Determine the [x, y] coordinate at the center of the cell enclosing the given text.  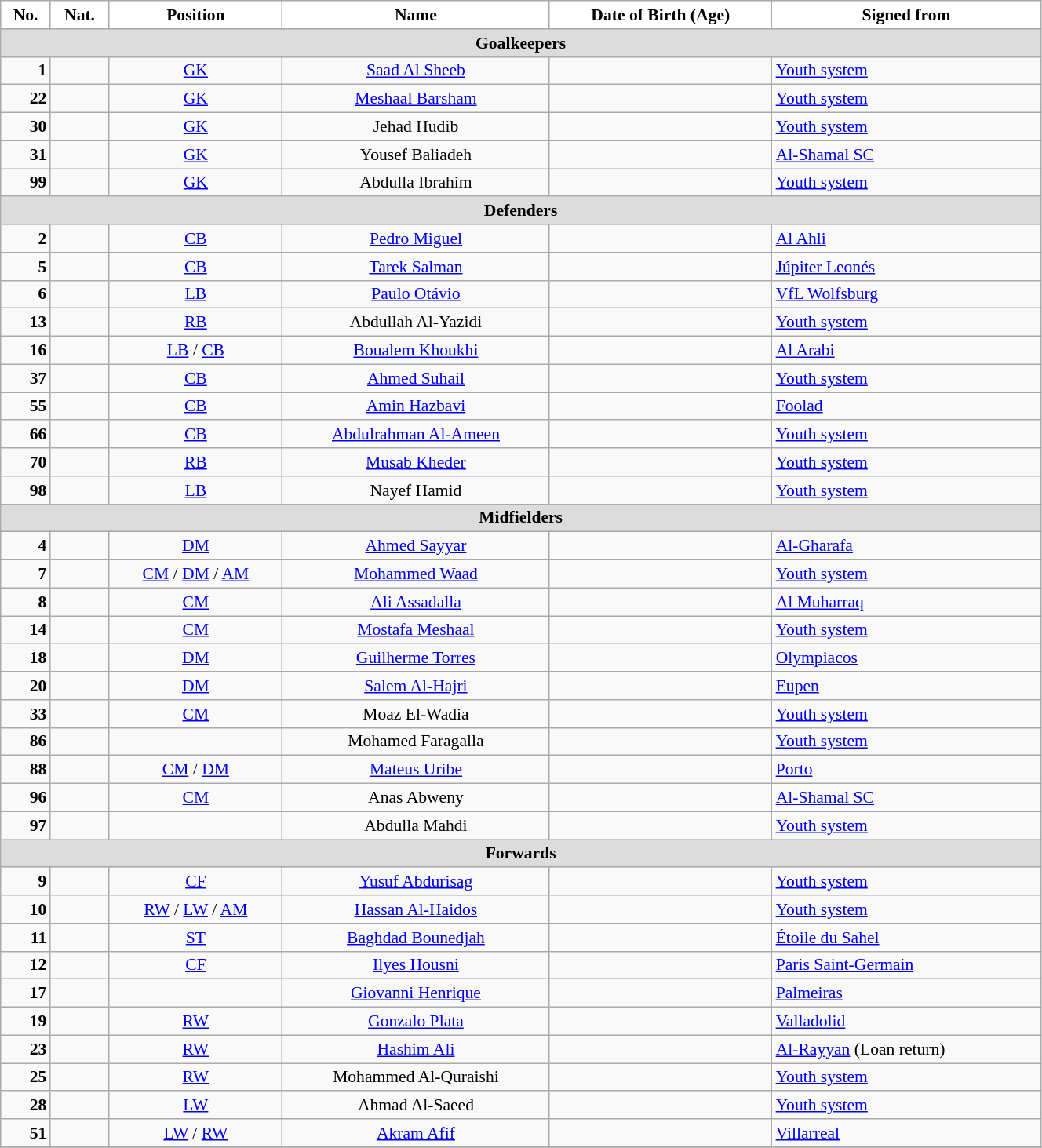
Villarreal [907, 1133]
LW [196, 1106]
10 [26, 909]
Yousef Baliadeh [416, 155]
12 [26, 965]
31 [26, 155]
16 [26, 351]
25 [26, 1077]
Meshaal Barsham [416, 99]
1 [26, 71]
Giovanni Henrique [416, 993]
Al-Gharafa [907, 546]
Name [416, 15]
Goalkeepers [521, 43]
Mohamed Faragalla [416, 742]
Ahmed Sayyar [416, 546]
No. [26, 15]
55 [26, 406]
20 [26, 686]
14 [26, 630]
Amin Hazbavi [416, 406]
Mohammed Waad [416, 574]
8 [26, 602]
Valladolid [907, 1022]
Pedro Miguel [416, 239]
Salem Al-Hajri [416, 686]
Mohammed Al-Quraishi [416, 1077]
Abdulrahman Al-Ameen [416, 435]
37 [26, 378]
Eupen [907, 686]
17 [26, 993]
VfL Wolfsburg [907, 294]
9 [26, 882]
7 [26, 574]
Palmeiras [907, 993]
33 [26, 714]
Saad Al Sheeb [416, 71]
Guilherme Torres [416, 658]
96 [26, 798]
ST [196, 938]
Ahmed Suhail [416, 378]
Paulo Otávio [416, 294]
Boualem Khoukhi [416, 351]
Hassan Al-Haidos [416, 909]
Moaz El-Wadia [416, 714]
Jehad Hudib [416, 127]
Al Arabi [907, 351]
RW / LW / AM [196, 909]
Paris Saint-Germain [907, 965]
Hashim Ali [416, 1049]
18 [26, 658]
5 [26, 267]
Musab Kheder [416, 462]
Forwards [521, 854]
Baghdad Bounedjah [416, 938]
Abdulla Ibrahim [416, 183]
Olympiacos [907, 658]
Anas Abweny [416, 798]
70 [26, 462]
2 [26, 239]
Porto [907, 770]
Ilyes Housni [416, 965]
Defenders [521, 211]
13 [26, 323]
98 [26, 490]
Signed from [907, 15]
11 [26, 938]
Al Muharraq [907, 602]
CM / DM [196, 770]
Tarek Salman [416, 267]
Al-Rayyan (Loan return) [907, 1049]
88 [26, 770]
28 [26, 1106]
Nayef Hamid [416, 490]
LW / RW [196, 1133]
Akram Afif [416, 1133]
Mateus Uribe [416, 770]
99 [26, 183]
Étoile du Sahel [907, 938]
66 [26, 435]
Date of Birth (Age) [661, 15]
4 [26, 546]
Ahmad Al-Saeed [416, 1106]
Gonzalo Plata [416, 1022]
CM / DM / AM [196, 574]
Midfielders [521, 518]
22 [26, 99]
Yusuf Abdurisag [416, 882]
Abdullah Al-Yazidi [416, 323]
Al Ahli [907, 239]
LB / CB [196, 351]
30 [26, 127]
Júpiter Leonés [907, 267]
6 [26, 294]
19 [26, 1022]
51 [26, 1133]
97 [26, 825]
Position [196, 15]
23 [26, 1049]
Nat. [79, 15]
Mostafa Meshaal [416, 630]
Ali Assadalla [416, 602]
86 [26, 742]
Foolad [907, 406]
Abdulla Mahdi [416, 825]
